Identify which cell holds the provided text, then report its (x, y) central coordinate. 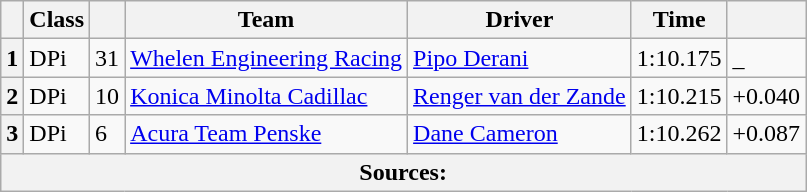
Whelen Engineering Racing (266, 58)
31 (108, 58)
2 (12, 96)
10 (108, 96)
+0.087 (766, 134)
1:10.215 (679, 96)
Time (679, 20)
Sources: (404, 172)
1:10.175 (679, 58)
6 (108, 134)
Class (57, 20)
Pipo Derani (520, 58)
_ (766, 58)
1 (12, 58)
Renger van der Zande (520, 96)
+0.040 (766, 96)
Driver (520, 20)
Acura Team Penske (266, 134)
Konica Minolta Cadillac (266, 96)
3 (12, 134)
Team (266, 20)
Dane Cameron (520, 134)
1:10.262 (679, 134)
